Return the (x, y) coordinate for the center point of the cell that contains the specified text.  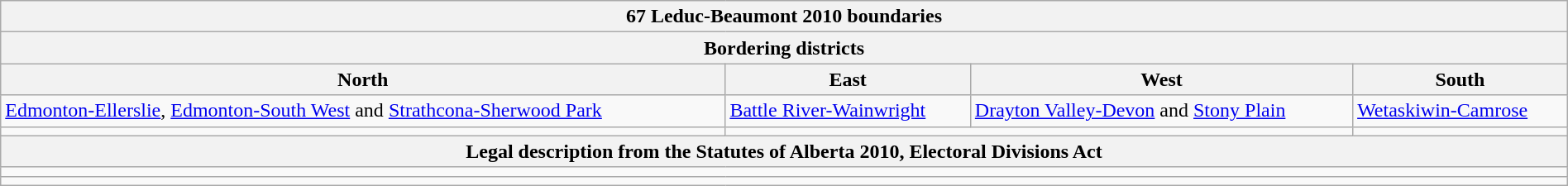
Edmonton-Ellerslie, Edmonton-South West and Strathcona-Sherwood Park (363, 111)
Drayton Valley-Devon and Stony Plain (1161, 111)
Legal description from the Statutes of Alberta 2010, Electoral Divisions Act (784, 151)
North (363, 79)
Battle River-Wainwright (848, 111)
67 Leduc-Beaumont 2010 boundaries (784, 17)
East (848, 79)
Wetaskiwin-Camrose (1460, 111)
South (1460, 79)
Bordering districts (784, 48)
West (1161, 79)
